Find where the given text appears and provide that cell's center as (X, Y) coordinate. 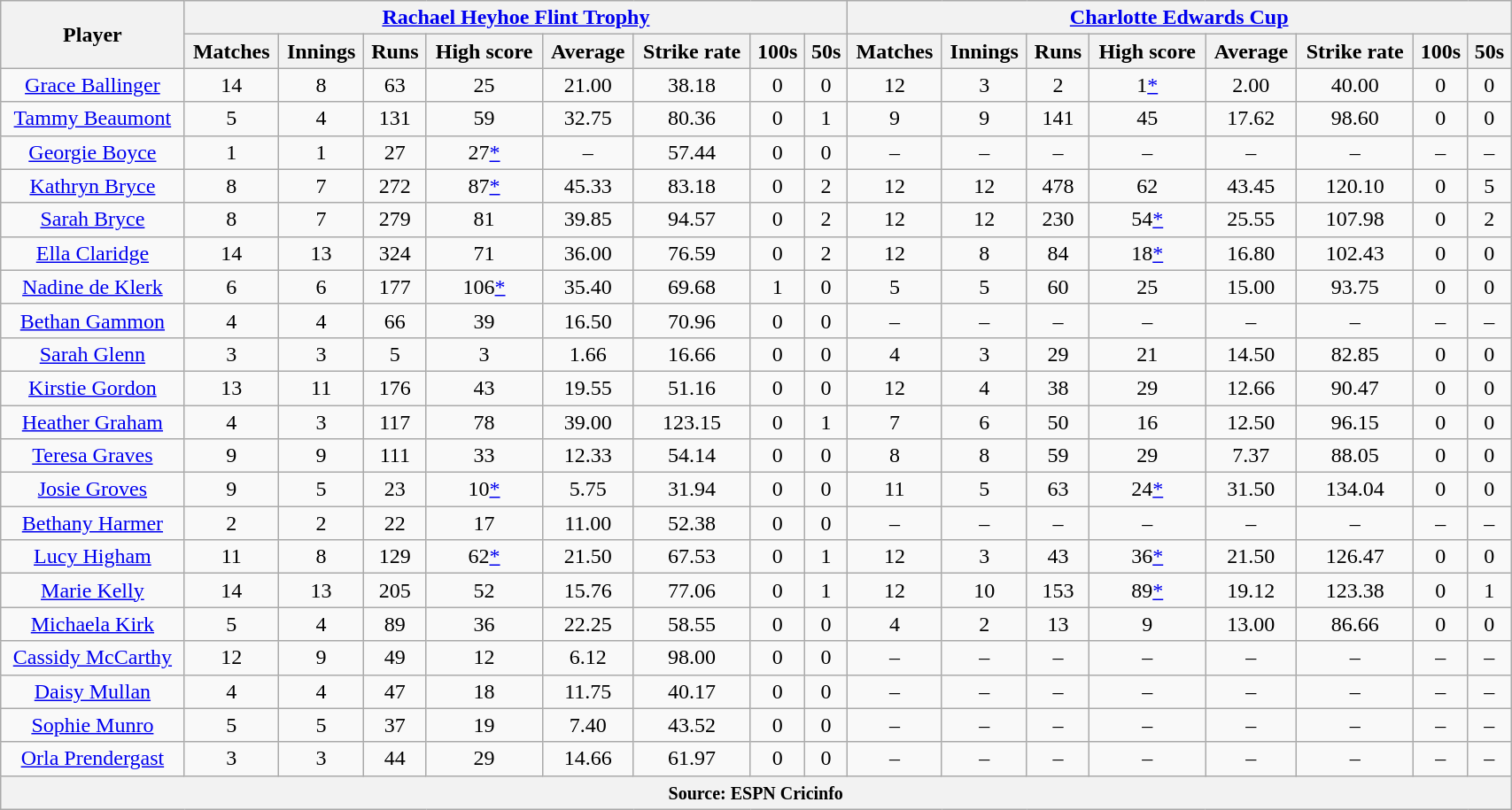
24* (1148, 490)
71 (484, 253)
88.05 (1355, 456)
19 (484, 725)
86.66 (1355, 624)
15.76 (588, 590)
16.50 (588, 320)
478 (1058, 186)
Source: ESPN Cricinfo (756, 792)
230 (1058, 220)
111 (395, 456)
Tammy Beaumont (92, 119)
87* (484, 186)
22 (395, 523)
Lucy Higham (92, 557)
Teresa Graves (92, 456)
31.50 (1251, 490)
16 (1148, 422)
123.38 (1355, 590)
89 (395, 624)
37 (395, 725)
22.25 (588, 624)
39.85 (588, 220)
6.12 (588, 658)
19.55 (588, 388)
Daisy Mullan (92, 691)
Bethany Harmer (92, 523)
47 (395, 691)
Sarah Bryce (92, 220)
324 (395, 253)
12.66 (1251, 388)
80.36 (692, 119)
36.00 (588, 253)
81 (484, 220)
7.37 (1251, 456)
129 (395, 557)
51.16 (692, 388)
Sarah Glenn (92, 354)
13.00 (1251, 624)
Georgie Boyce (92, 152)
15.00 (1251, 287)
205 (395, 590)
17 (484, 523)
21.00 (588, 85)
176 (395, 388)
Grace Ballinger (92, 85)
7.40 (588, 725)
Orla Prendergast (92, 759)
Nadine de Klerk (92, 287)
83.18 (692, 186)
57.44 (692, 152)
23 (395, 490)
44 (395, 759)
67.53 (692, 557)
43.52 (692, 725)
62 (1148, 186)
Cassidy McCarthy (92, 658)
Kathryn Bryce (92, 186)
272 (395, 186)
134.04 (1355, 490)
39.00 (588, 422)
35.40 (588, 287)
10* (484, 490)
52 (484, 590)
58.55 (692, 624)
Michaela Kirk (92, 624)
Charlotte Edwards Cup (1180, 18)
90.47 (1355, 388)
Marie Kelly (92, 590)
2.00 (1251, 85)
45.33 (588, 186)
76.59 (692, 253)
126.47 (1355, 557)
40.00 (1355, 85)
106* (484, 287)
14.66 (588, 759)
38 (1058, 388)
39 (484, 320)
98.60 (1355, 119)
52.38 (692, 523)
19.12 (1251, 590)
18* (1148, 253)
Josie Groves (92, 490)
Ella Claridge (92, 253)
45 (1148, 119)
96.15 (1355, 422)
36 (484, 624)
16.66 (692, 354)
102.43 (1355, 253)
16.80 (1251, 253)
14.50 (1251, 354)
17.62 (1251, 119)
36* (1148, 557)
84 (1058, 253)
54* (1148, 220)
78 (484, 422)
153 (1058, 590)
1* (1148, 85)
70.96 (692, 320)
54.14 (692, 456)
40.17 (692, 691)
Heather Graham (92, 422)
131 (395, 119)
10 (984, 590)
61.97 (692, 759)
11.75 (588, 691)
Sophie Munro (92, 725)
Rachael Heyhoe Flint Trophy (516, 18)
94.57 (692, 220)
43.45 (1251, 186)
50 (1058, 422)
123.15 (692, 422)
62* (484, 557)
66 (395, 320)
117 (395, 422)
12.50 (1251, 422)
60 (1058, 287)
69.68 (692, 287)
32.75 (588, 119)
93.75 (1355, 287)
11.00 (588, 523)
82.85 (1355, 354)
77.06 (692, 590)
Bethan Gammon (92, 320)
27* (484, 152)
1.66 (588, 354)
89* (1148, 590)
21 (1148, 354)
5.75 (588, 490)
49 (395, 658)
120.10 (1355, 186)
Kirstie Gordon (92, 388)
25.55 (1251, 220)
12.33 (588, 456)
38.18 (692, 85)
27 (395, 152)
107.98 (1355, 220)
98.00 (692, 658)
31.94 (692, 490)
141 (1058, 119)
33 (484, 456)
18 (484, 691)
177 (395, 287)
Player (92, 35)
279 (395, 220)
